Search for the cell housing the specified text and yield its [X, Y] center coordinate. 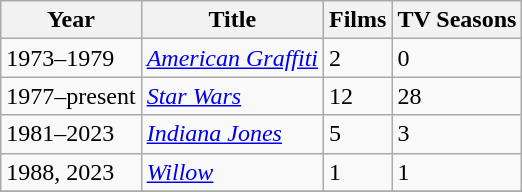
Year [71, 20]
1988, 2023 [71, 172]
0 [457, 58]
Star Wars [232, 96]
1981–2023 [71, 134]
TV Seasons [457, 20]
3 [457, 134]
Films [358, 20]
American Graffiti [232, 58]
12 [358, 96]
Willow [232, 172]
2 [358, 58]
1973–1979 [71, 58]
Indiana Jones [232, 134]
1977–present [71, 96]
5 [358, 134]
28 [457, 96]
Title [232, 20]
